Identify which cell holds the provided text, then report its [x, y] central coordinate. 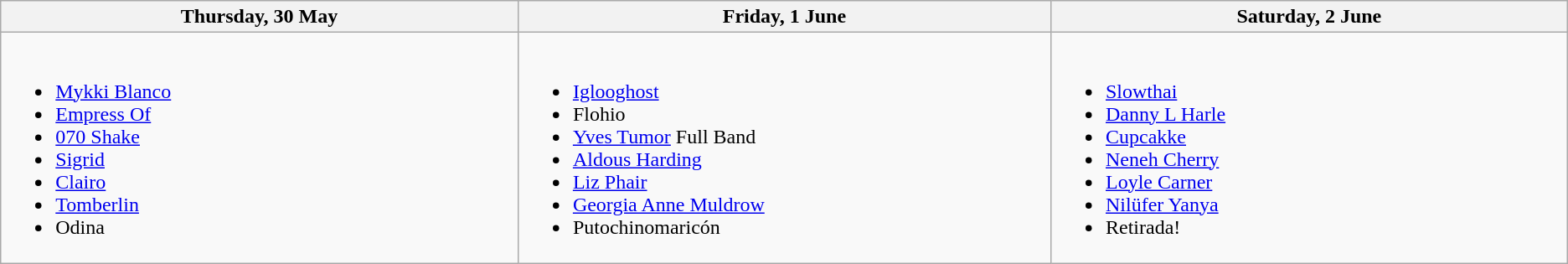
Saturday, 2 June [1308, 17]
Thursday, 30 May [260, 17]
IglooghostFlohioYves Tumor Full BandAldous HardingLiz PhairGeorgia Anne MuldrowPutochinomaricón [784, 148]
SlowthaiDanny L HarleCupcakkeNeneh CherryLoyle CarnerNilüfer YanyaRetirada! [1308, 148]
Mykki BlancoEmpress Of070 ShakeSigridClairoTomberlinOdina [260, 148]
Friday, 1 June [784, 17]
